Determine the (X, Y) coordinate at the center of the cell enclosing the given text.  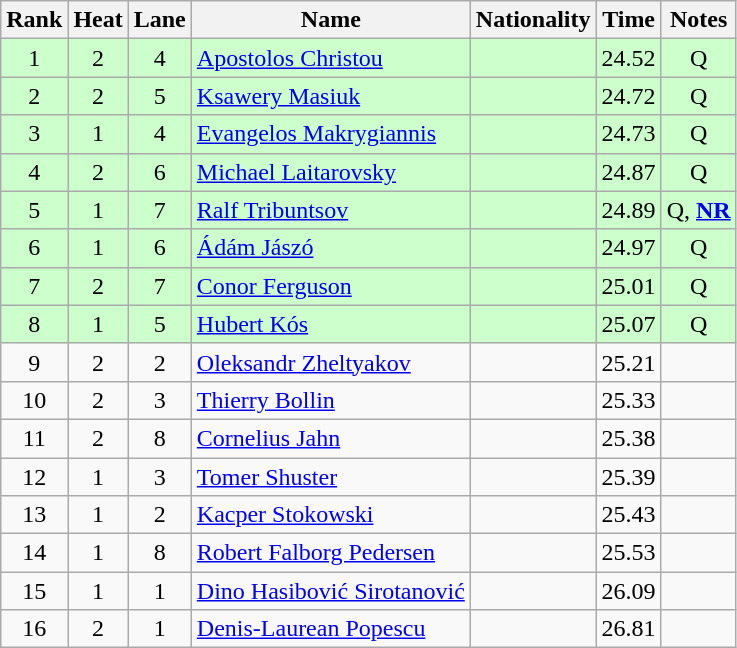
12 (34, 477)
10 (34, 400)
Heat (98, 20)
25.39 (628, 477)
26.09 (628, 591)
9 (34, 362)
Apostolos Christou (330, 58)
24.73 (628, 134)
25.53 (628, 553)
Denis-Laurean Popescu (330, 629)
14 (34, 553)
15 (34, 591)
Dino Hasibović Sirotanović (330, 591)
13 (34, 515)
24.97 (628, 248)
26.81 (628, 629)
Robert Falborg Pedersen (330, 553)
25.01 (628, 286)
Conor Ferguson (330, 286)
Kacper Stokowski (330, 515)
Time (628, 20)
25.33 (628, 400)
Tomer Shuster (330, 477)
16 (34, 629)
Lane (160, 20)
25.43 (628, 515)
Cornelius Jahn (330, 438)
24.87 (628, 172)
Hubert Kós (330, 324)
25.07 (628, 324)
Nationality (533, 20)
Name (330, 20)
Thierry Bollin (330, 400)
24.72 (628, 96)
Oleksandr Zheltyakov (330, 362)
Michael Laitarovsky (330, 172)
Ksawery Masiuk (330, 96)
Notes (698, 20)
Ádám Jászó (330, 248)
Ralf Tribuntsov (330, 210)
11 (34, 438)
25.21 (628, 362)
24.89 (628, 210)
Evangelos Makrygiannis (330, 134)
24.52 (628, 58)
25.38 (628, 438)
Rank (34, 20)
Q, NR (698, 210)
